From the cell containing the given text, extract its center point as [x, y] coordinate. 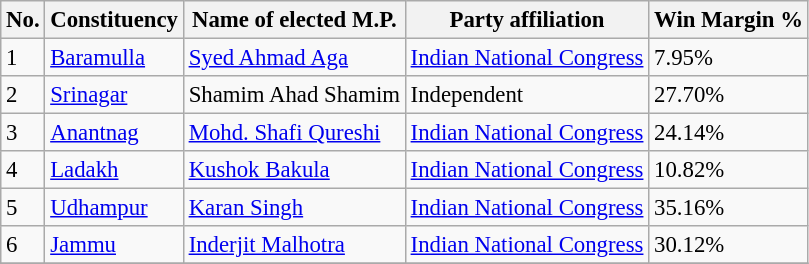
Shamim Ahad Shamim [294, 95]
Win Margin % [729, 20]
Karan Singh [294, 208]
2 [23, 95]
7.95% [729, 58]
30.12% [729, 245]
Inderjit Malhotra [294, 245]
Party affiliation [526, 20]
Baramulla [114, 58]
5 [23, 208]
4 [23, 170]
No. [23, 20]
24.14% [729, 133]
Syed Ahmad Aga [294, 58]
35.16% [729, 208]
1 [23, 58]
Independent [526, 95]
Ladakh [114, 170]
6 [23, 245]
Mohd. Shafi Qureshi [294, 133]
27.70% [729, 95]
Udhampur [114, 208]
Constituency [114, 20]
Kushok Bakula [294, 170]
Srinagar [114, 95]
Anantnag [114, 133]
3 [23, 133]
Name of elected M.P. [294, 20]
10.82% [729, 170]
Jammu [114, 245]
